Detect which cell encompasses the target text, then output its (x, y) center coordinate. 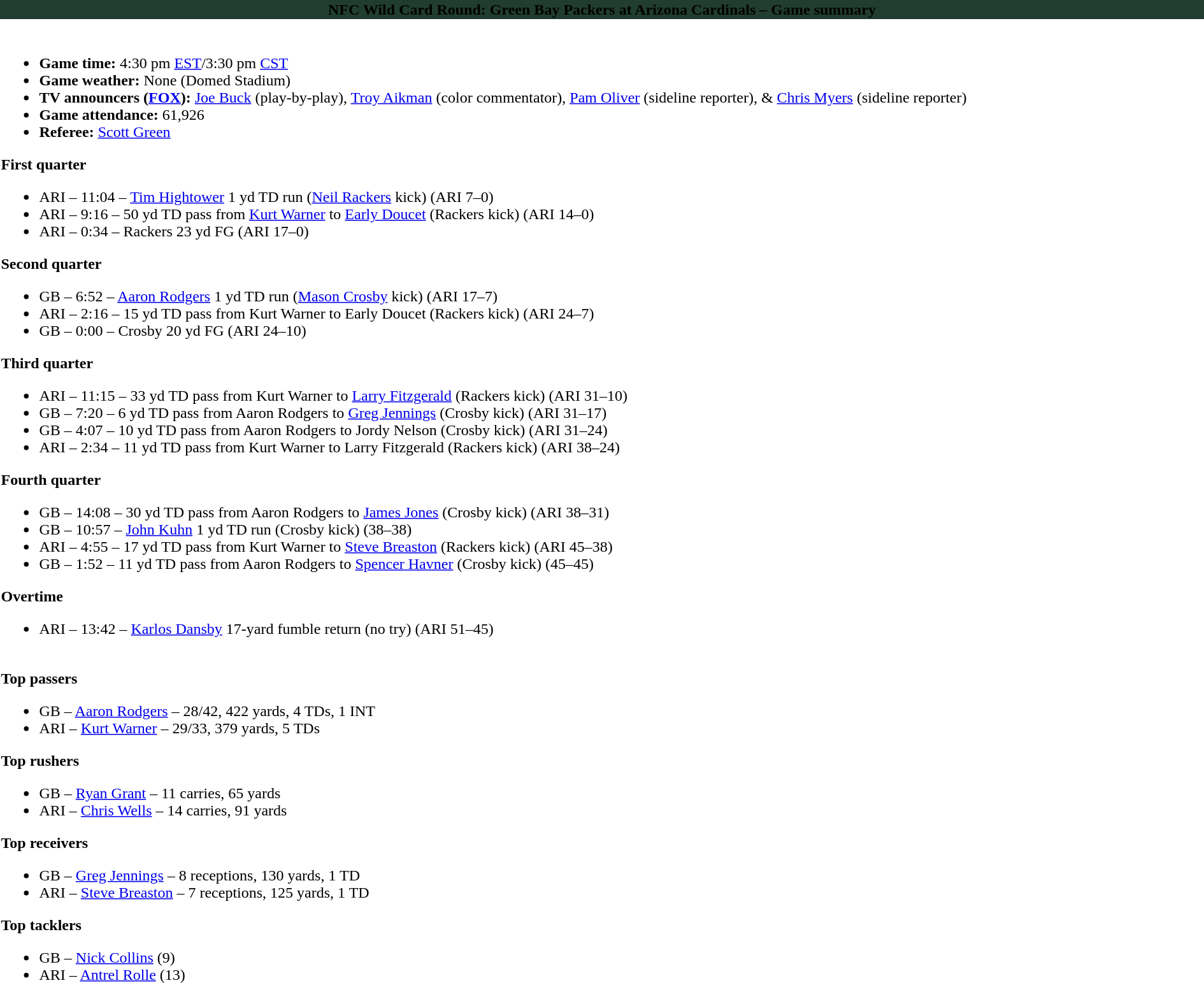
NFC Wild Card Round: Green Bay Packers at Arizona Cardinals – Game summary (602, 10)
